Output the [X, Y] coordinate of the center of the cell containing the given text.  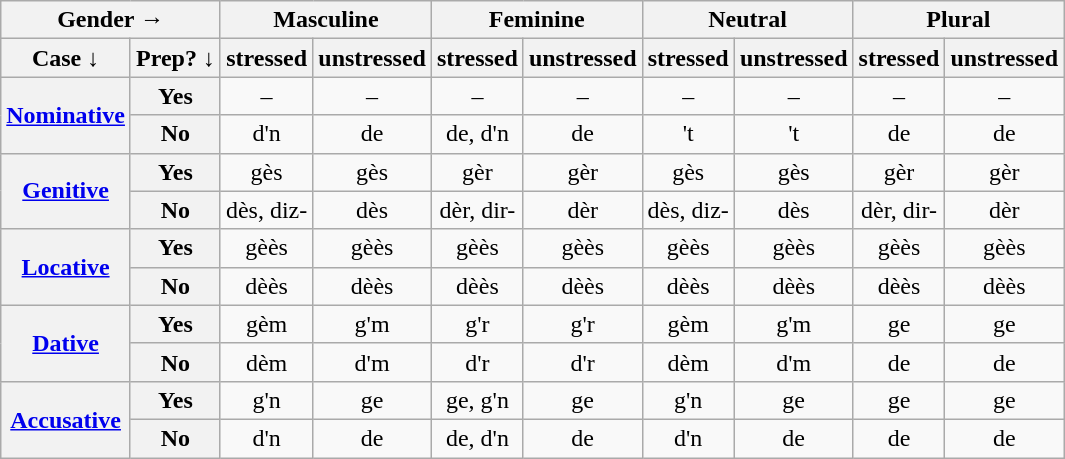
Neutral [748, 20]
Prep? ↓ [175, 58]
ge, g'n [477, 400]
Plural [958, 20]
Case ↓ [66, 58]
Genitive [66, 191]
Dative [66, 343]
Feminine [536, 20]
Accusative [66, 419]
Nominative [66, 115]
Gender → [111, 20]
Locative [66, 267]
Masculine [326, 20]
